Locate the cell with the specified text and output its [x, y] center coordinate. 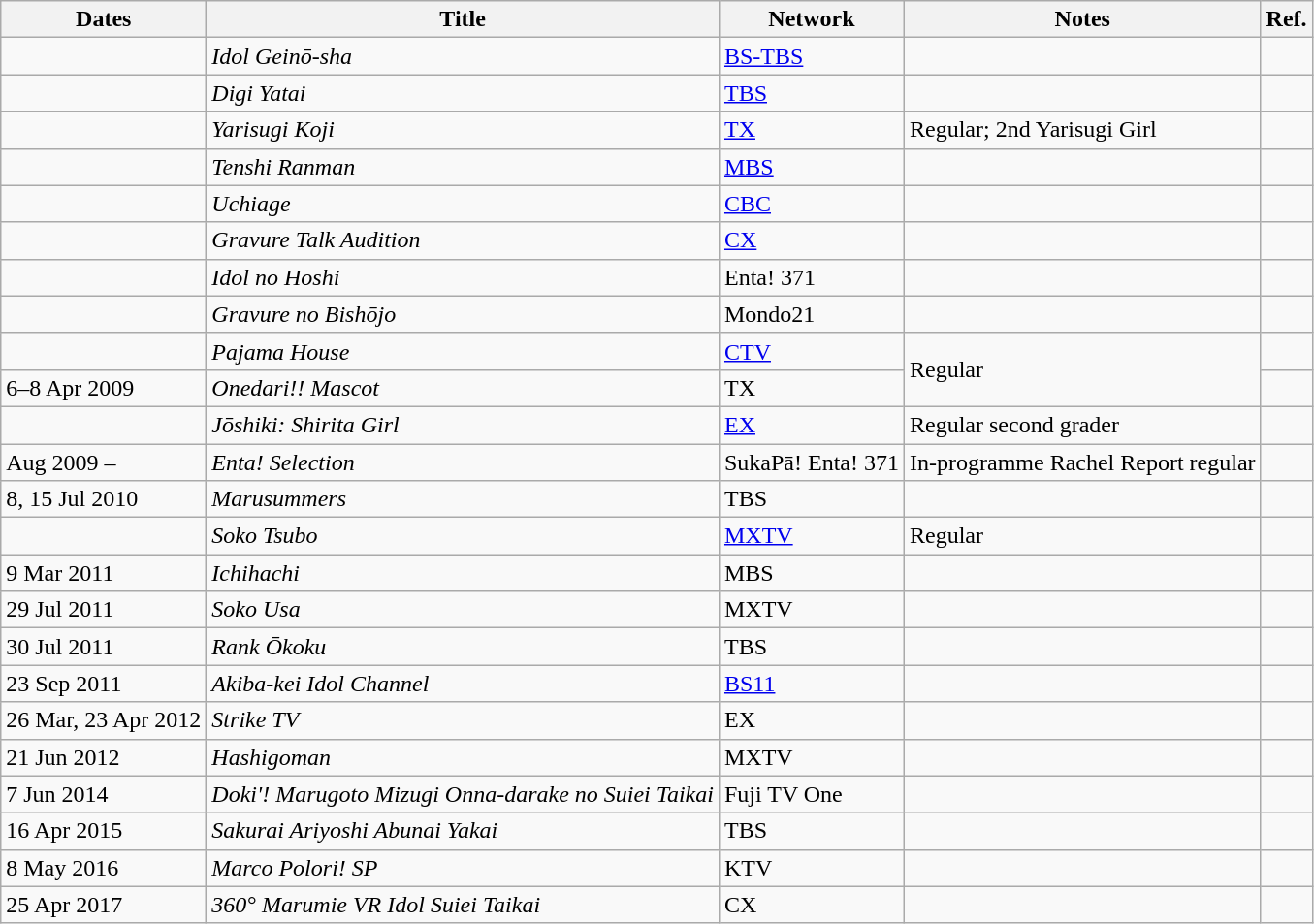
Notes [1082, 19]
Akiba-kei Idol Channel [464, 684]
CTV [811, 351]
Tenshi Ranman [464, 167]
7 Jun 2014 [104, 794]
9 Mar 2011 [104, 573]
Idol no Hoshi [464, 277]
360° Marumie VR Idol Suiei Taikai [464, 905]
16 Apr 2015 [104, 831]
Dates [104, 19]
In-programme Rachel Report regular [1082, 462]
Gravure Talk Audition [464, 240]
Network [811, 19]
Uchiage [464, 204]
21 Jun 2012 [104, 757]
Marco Polori! SP [464, 868]
Mondo21 [811, 314]
KTV [811, 868]
SukaPā! Enta! 371 [811, 462]
Idol Geinō-sha [464, 56]
Regular; 2nd Yarisugi Girl [1082, 130]
Soko Usa [464, 610]
CBC [811, 204]
Onedari!! Mascot [464, 388]
BS11 [811, 684]
Ichihachi [464, 573]
8 May 2016 [104, 868]
30 Jul 2011 [104, 647]
Title [464, 19]
Marusummers [464, 499]
Strike TV [464, 720]
26 Mar, 23 Apr 2012 [104, 720]
Aug 2009 – [104, 462]
25 Apr 2017 [104, 905]
23 Sep 2011 [104, 684]
Soko Tsubo [464, 536]
Sakurai Ariyoshi Abunai Yakai [464, 831]
Regular second grader [1082, 425]
Gravure no Bishōjo [464, 314]
6–8 Apr 2009 [104, 388]
Doki'! Marugoto Mizugi Onna-darake no Suiei Taikai [464, 794]
Enta! Selection [464, 462]
BS-TBS [811, 56]
Jōshiki: Shirita Girl [464, 425]
29 Jul 2011 [104, 610]
8, 15 Jul 2010 [104, 499]
Fuji TV One [811, 794]
Digi Yatai [464, 93]
Hashigoman [464, 757]
Ref. [1286, 19]
Enta! 371 [811, 277]
Rank Ōkoku [464, 647]
Yarisugi Koji [464, 130]
Pajama House [464, 351]
